Provide the [x, y] coordinate of the cell's center where the given text is located.  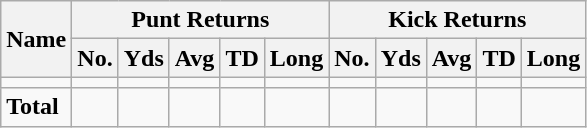
Name [36, 39]
Total [36, 107]
Kick Returns [458, 20]
Punt Returns [200, 20]
